Return the (X, Y) coordinate for the center point of the cell that contains the specified text.  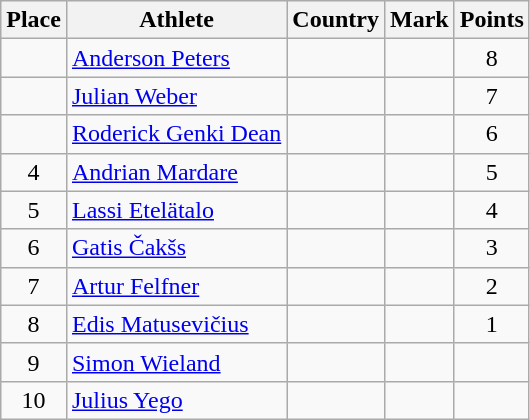
Julius Yego (176, 400)
1 (492, 324)
10 (34, 400)
3 (492, 248)
Points (492, 20)
Anderson Peters (176, 58)
Place (34, 20)
Julian Weber (176, 96)
Artur Felfner (176, 286)
Mark (420, 20)
Gatis Čakšs (176, 248)
Edis Matusevičius (176, 324)
Lassi Etelätalo (176, 210)
Simon Wieland (176, 362)
2 (492, 286)
9 (34, 362)
Roderick Genki Dean (176, 134)
Country (336, 20)
Athlete (176, 20)
Andrian Mardare (176, 172)
